For the text-containing cell, return its midpoint in [x, y] coordinate format. 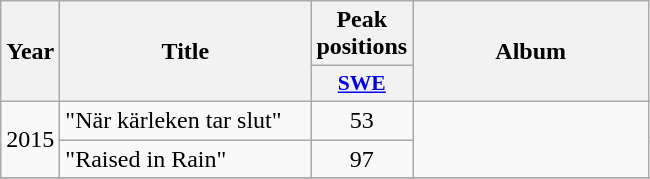
53 [362, 120]
Album [531, 52]
Year [30, 52]
Title [186, 52]
2015 [30, 139]
Peak positions [362, 34]
"Raised in Rain" [186, 159]
"När kärleken tar slut" [186, 120]
SWE [362, 84]
97 [362, 159]
